Determine the [x, y] coordinate at the center of the cell enclosing the given text.  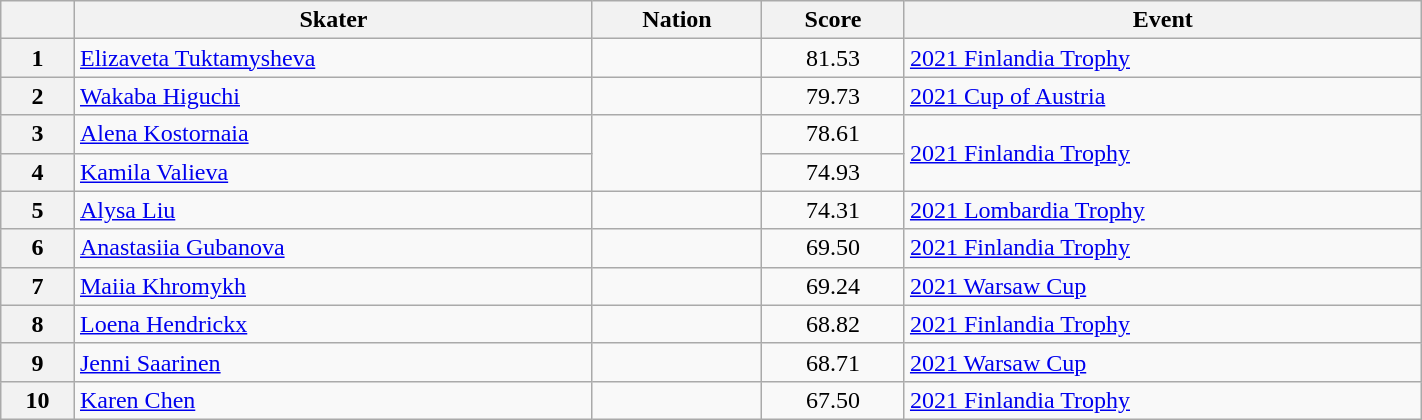
Wakaba Higuchi [333, 96]
Elizaveta Tuktamysheva [333, 58]
1 [38, 58]
74.93 [834, 172]
Skater [333, 20]
78.61 [834, 134]
Karen Chen [333, 400]
79.73 [834, 96]
Loena Hendrickx [333, 324]
9 [38, 362]
5 [38, 210]
4 [38, 172]
3 [38, 134]
Anastasiia Gubanova [333, 248]
6 [38, 248]
Score [834, 20]
2 [38, 96]
69.50 [834, 248]
10 [38, 400]
Nation [676, 20]
67.50 [834, 400]
2021 Cup of Austria [1162, 96]
69.24 [834, 286]
Maiia Khromykh [333, 286]
68.82 [834, 324]
81.53 [834, 58]
Jenni Saarinen [333, 362]
2021 Lombardia Trophy [1162, 210]
8 [38, 324]
68.71 [834, 362]
Alena Kostornaia [333, 134]
Alysa Liu [333, 210]
7 [38, 286]
Event [1162, 20]
Kamila Valieva [333, 172]
74.31 [834, 210]
